Capture the cell that displays the provided text and extract its [X, Y] central coordinate. 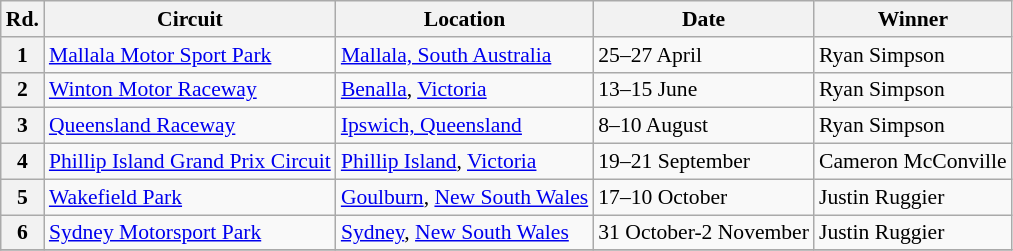
17–10 October [704, 197]
Winton Motor Raceway [190, 90]
Goulburn, New South Wales [464, 197]
19–21 September [704, 162]
Queensland Raceway [190, 126]
Winner [913, 19]
13–15 June [704, 90]
31 October-2 November [704, 233]
Mallala Motor Sport Park [190, 55]
3 [22, 126]
5 [22, 197]
Circuit [190, 19]
Phillip Island Grand Prix Circuit [190, 162]
Location [464, 19]
Cameron McConville [913, 162]
Phillip Island, Victoria [464, 162]
Date [704, 19]
Rd. [22, 19]
Ipswich, Queensland [464, 126]
8–10 August [704, 126]
Sydney, New South Wales [464, 233]
1 [22, 55]
25–27 April [704, 55]
Mallala, South Australia [464, 55]
6 [22, 233]
Benalla, Victoria [464, 90]
Wakefield Park [190, 197]
4 [22, 162]
2 [22, 90]
Sydney Motorsport Park [190, 233]
